Detect which cell encompasses the target text, then output its (X, Y) center coordinate. 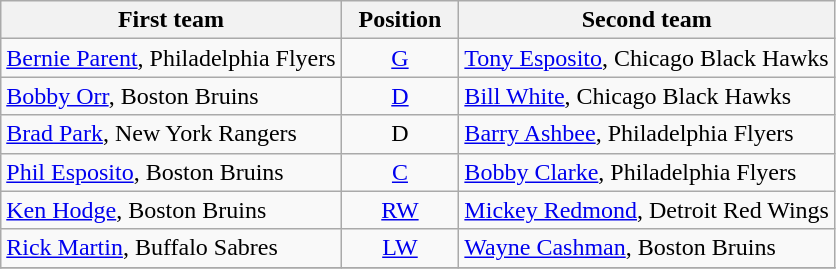
First team (171, 20)
Bobby Orr, Boston Bruins (171, 96)
Barry Ashbee, Philadelphia Flyers (647, 134)
Position (400, 20)
G (400, 58)
Second team (647, 20)
Mickey Redmond, Detroit Red Wings (647, 210)
Wayne Cashman, Boston Bruins (647, 248)
Bill White, Chicago Black Hawks (647, 96)
Tony Esposito, Chicago Black Hawks (647, 58)
Brad Park, New York Rangers (171, 134)
Phil Esposito, Boston Bruins (171, 172)
Rick Martin, Buffalo Sabres (171, 248)
Bernie Parent, Philadelphia Flyers (171, 58)
RW (400, 210)
LW (400, 248)
Bobby Clarke, Philadelphia Flyers (647, 172)
C (400, 172)
Ken Hodge, Boston Bruins (171, 210)
